Pinpoint the cell where the given text exists, returning its [X, Y] midpoint coordinate. 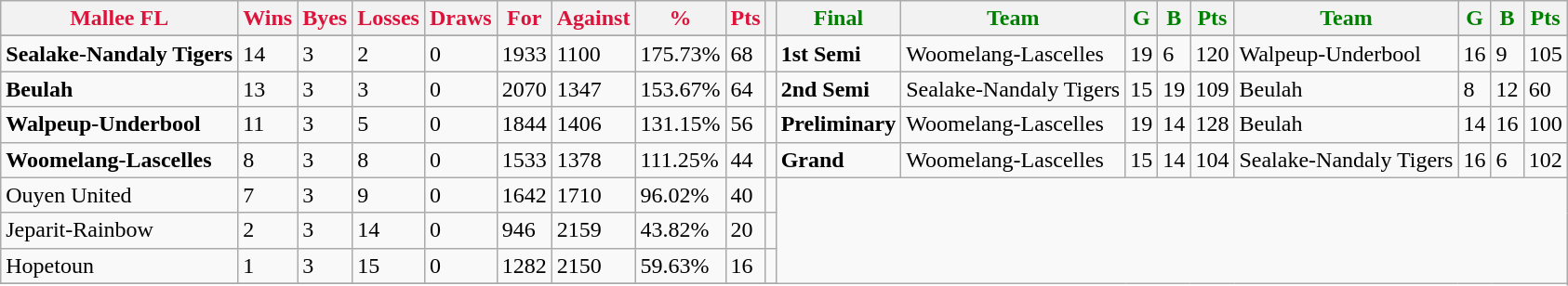
59.63% [681, 266]
64 [746, 89]
60 [1546, 89]
104 [1213, 160]
Grand [839, 160]
12 [1507, 89]
5 [389, 124]
For [525, 19]
Wins [268, 19]
1710 [593, 195]
68 [746, 54]
56 [746, 124]
13 [268, 89]
Losses [389, 19]
100 [1546, 124]
43.82% [681, 230]
120 [1213, 54]
2150 [593, 266]
44 [746, 160]
153.67% [681, 89]
1642 [525, 195]
40 [746, 195]
131.15% [681, 124]
Byes [326, 19]
Preliminary [839, 124]
Mallee FL [119, 19]
2159 [593, 230]
105 [1546, 54]
96.02% [681, 195]
1844 [525, 124]
1406 [593, 124]
% [681, 19]
128 [1213, 124]
1 [268, 266]
Final [839, 19]
1533 [525, 160]
Against [593, 19]
Jeparit-Rainbow [119, 230]
Draws [460, 19]
11 [268, 124]
2nd Semi [839, 89]
Ouyen United [119, 195]
111.25% [681, 160]
946 [525, 230]
Hopetoun [119, 266]
1347 [593, 89]
20 [746, 230]
175.73% [681, 54]
1378 [593, 160]
1282 [525, 266]
2070 [525, 89]
102 [1546, 160]
1933 [525, 54]
7 [268, 195]
109 [1213, 89]
1100 [593, 54]
1st Semi [839, 54]
